Provide the (X, Y) coordinate of the cell's center where the given text is located.  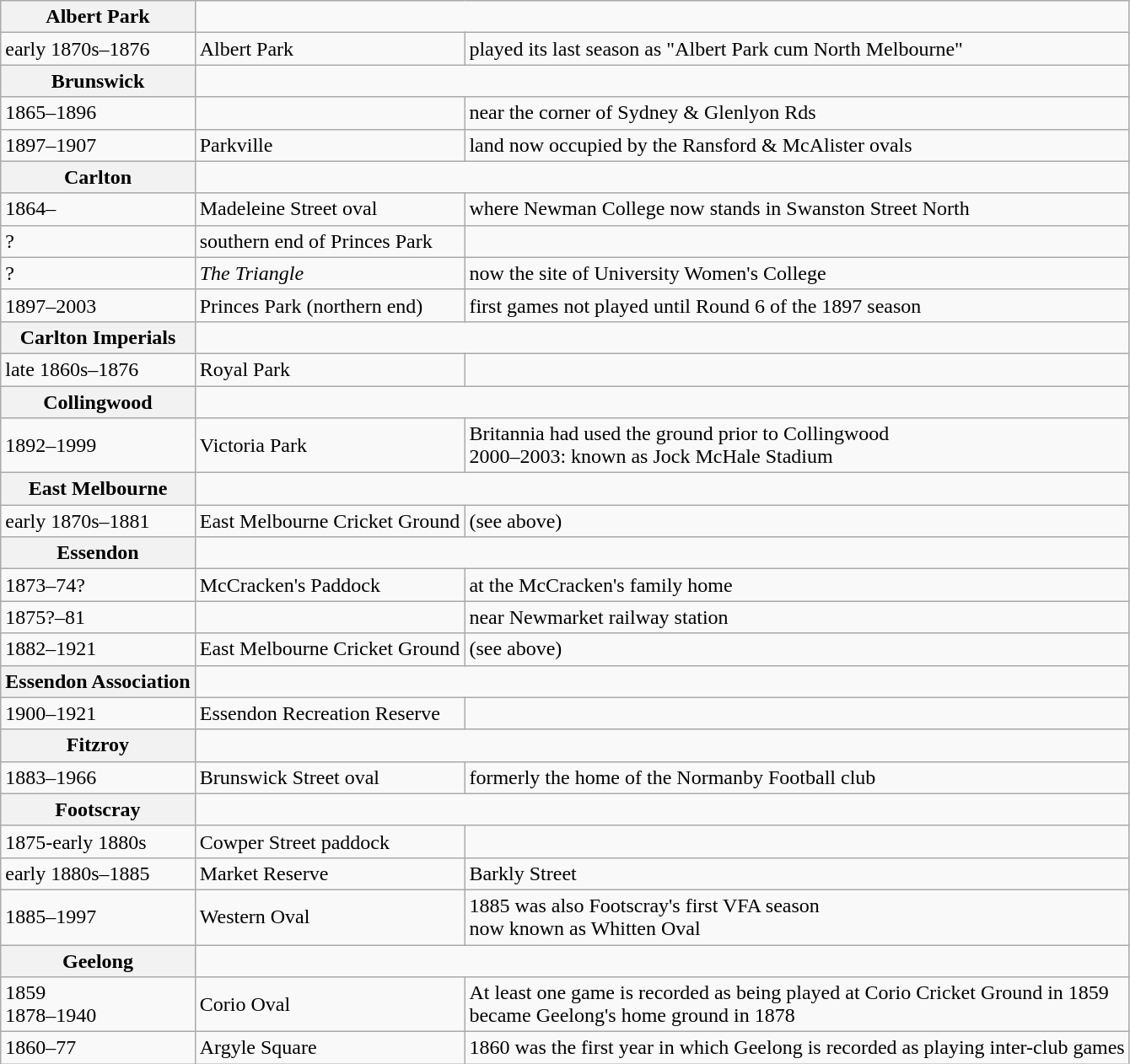
Western Oval (330, 917)
land now occupied by the Ransford & McAlister ovals (797, 145)
Carlton (98, 177)
near the corner of Sydney & Glenlyon Rds (797, 113)
Brunswick Street oval (330, 777)
1860–77 (98, 1048)
1875?–81 (98, 617)
Essendon (98, 553)
1883–1966 (98, 777)
late 1860s–1876 (98, 369)
Britannia had used the ground prior to Collingwood2000–2003: known as Jock McHale Stadium (797, 445)
Corio Oval (330, 1005)
Brunswick (98, 81)
early 1870s–1881 (98, 521)
Footscray (98, 809)
1892–1999 (98, 445)
where Newman College now stands in Swanston Street North (797, 209)
1865–1896 (98, 113)
Parkville (330, 145)
first games not played until Round 6 of the 1897 season (797, 305)
1897–2003 (98, 305)
Geelong (98, 960)
now the site of University Women's College (797, 273)
early 1870s–1876 (98, 49)
1860 was the first year in which Geelong is recorded as playing inter-club games (797, 1048)
Argyle Square (330, 1048)
18591878–1940 (98, 1005)
At least one game is recorded as being played at Corio Cricket Ground in 1859became Geelong's home ground in 1878 (797, 1005)
Market Reserve (330, 873)
1864– (98, 209)
1900–1921 (98, 713)
The Triangle (330, 273)
Cowper Street paddock (330, 841)
played its last season as "Albert Park cum North Melbourne" (797, 49)
Princes Park (northern end) (330, 305)
at the McCracken's family home (797, 585)
Carlton Imperials (98, 337)
Madeleine Street oval (330, 209)
Collingwood (98, 402)
Essendon Association (98, 681)
Fitzroy (98, 745)
McCracken's Paddock (330, 585)
southern end of Princes Park (330, 241)
1885–1997 (98, 917)
Barkly Street (797, 873)
near Newmarket railway station (797, 617)
early 1880s–1885 (98, 873)
1882–1921 (98, 649)
1885 was also Footscray's first VFA seasonnow known as Whitten Oval (797, 917)
Essendon Recreation Reserve (330, 713)
East Melbourne (98, 489)
Victoria Park (330, 445)
1873–74? (98, 585)
Royal Park (330, 369)
1897–1907 (98, 145)
1875-early 1880s (98, 841)
formerly the home of the Normanby Football club (797, 777)
